Scan for the cell matching the given text and deliver its (x, y) coordinate at center. 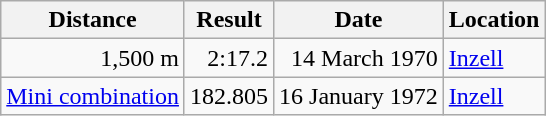
Date (359, 20)
182.805 (228, 96)
2:17.2 (228, 58)
16 January 1972 (359, 96)
Result (228, 20)
Distance (93, 20)
Location (494, 20)
1,500 m (93, 58)
Mini combination (93, 96)
14 March 1970 (359, 58)
